From the cell containing the given text, extract its center point as (X, Y) coordinate. 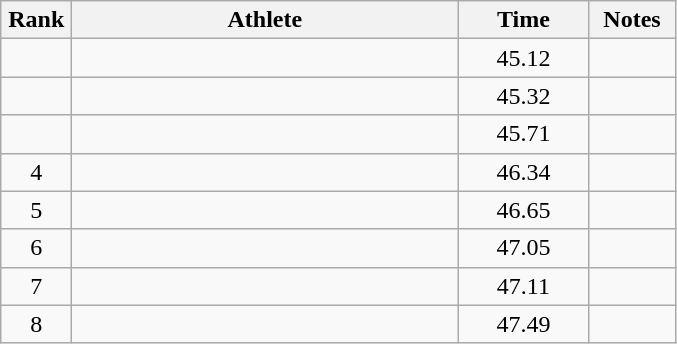
46.34 (524, 172)
Notes (632, 20)
7 (36, 286)
46.65 (524, 210)
45.71 (524, 134)
47.11 (524, 286)
Rank (36, 20)
8 (36, 324)
4 (36, 172)
6 (36, 248)
Athlete (265, 20)
47.05 (524, 248)
Time (524, 20)
45.32 (524, 96)
5 (36, 210)
47.49 (524, 324)
45.12 (524, 58)
